Provide the (X, Y) coordinate of the cell's center where the given text is located.  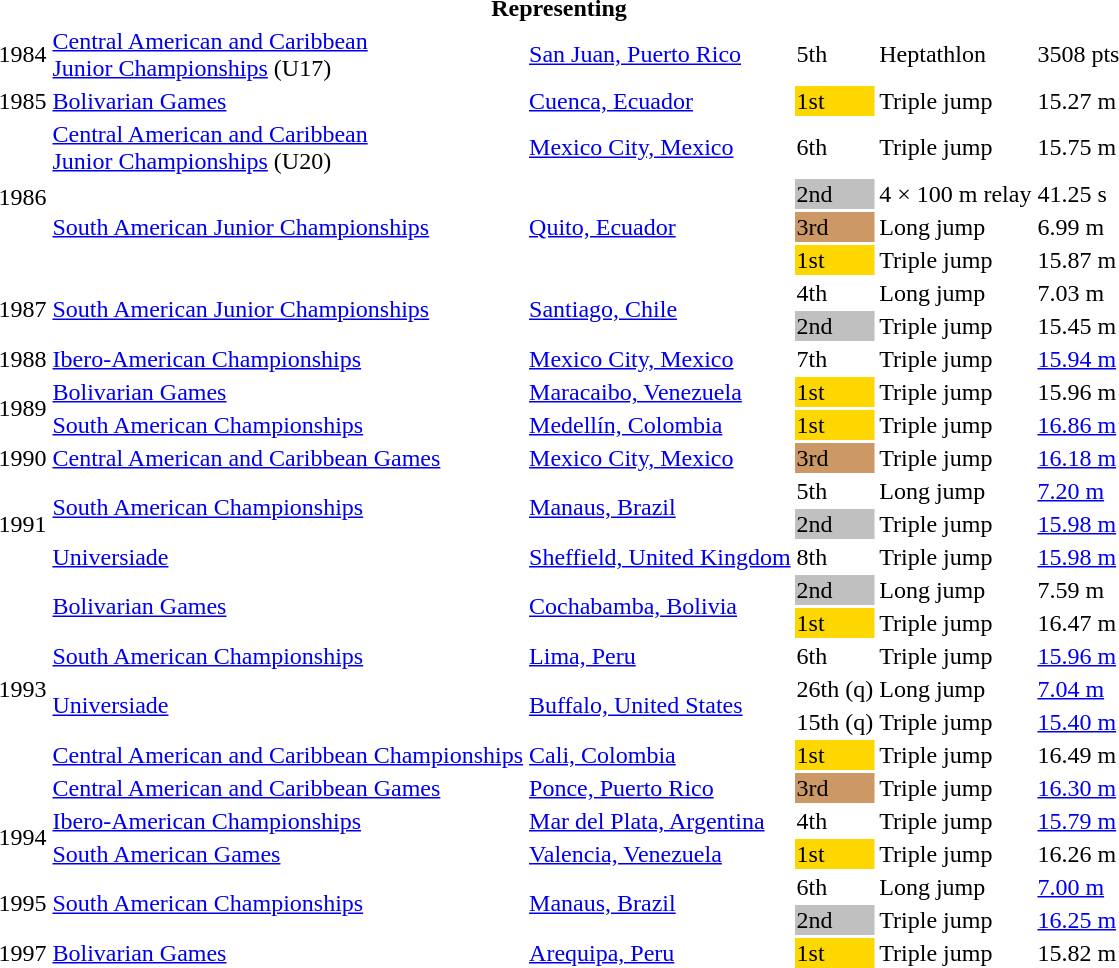
Cuenca, Ecuador (660, 101)
8th (835, 557)
15th (q) (835, 722)
Quito, Ecuador (660, 227)
Central American and Caribbean Championships (288, 755)
Mar del Plata, Argentina (660, 821)
26th (q) (835, 689)
7th (835, 359)
Maracaibo, Venezuela (660, 392)
4 × 100 m relay (956, 194)
Sheffield, United Kingdom (660, 557)
Medellín, Colombia (660, 425)
South American Games (288, 854)
Central American and CaribbeanJunior Championships (U20) (288, 148)
Cochabamba, Bolivia (660, 606)
Buffalo, United States (660, 706)
Lima, Peru (660, 656)
Valencia, Venezuela (660, 854)
Central American and CaribbeanJunior Championships (U17) (288, 54)
Santiago, Chile (660, 310)
Ponce, Puerto Rico (660, 788)
San Juan, Puerto Rico (660, 54)
Cali, Colombia (660, 755)
Heptathlon (956, 54)
Arequipa, Peru (660, 953)
